Provide the (X, Y) coordinate of the cell's center where the given text is located.  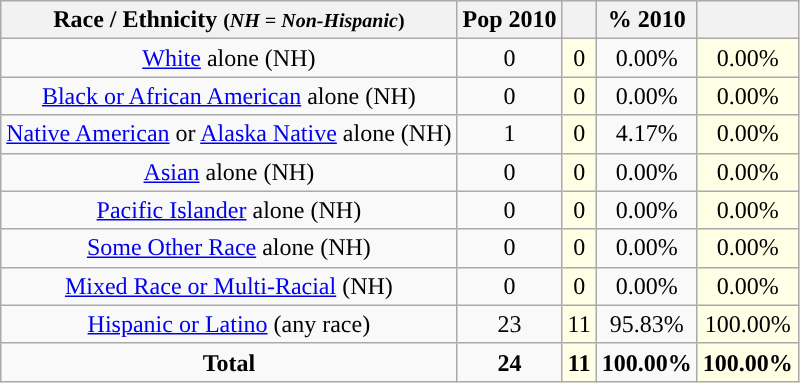
24 (510, 362)
Native American or Alaska Native alone (NH) (229, 134)
White alone (NH) (229, 58)
% 2010 (646, 20)
Asian alone (NH) (229, 172)
Some Other Race alone (NH) (229, 248)
Hispanic or Latino (any race) (229, 324)
Total (229, 362)
4.17% (646, 134)
1 (510, 134)
23 (510, 324)
Pop 2010 (510, 20)
Race / Ethnicity (NH = Non-Hispanic) (229, 20)
Black or African American alone (NH) (229, 96)
Pacific Islander alone (NH) (229, 210)
95.83% (646, 324)
Mixed Race or Multi-Racial (NH) (229, 286)
